Search for the cell housing the specified text and yield its (X, Y) center coordinate. 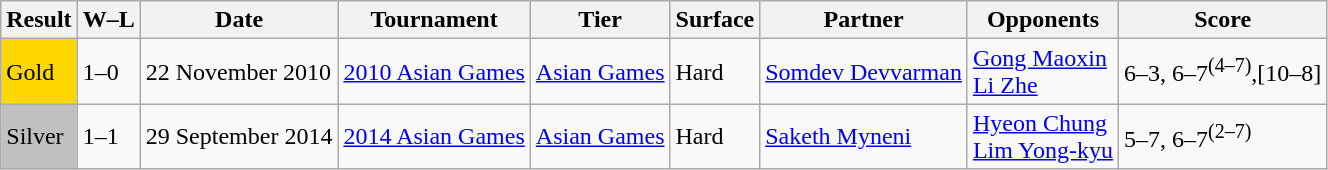
Tournament (434, 20)
Partner (864, 20)
Silver (39, 136)
29 September 2014 (239, 136)
Date (239, 20)
W–L (108, 20)
Hyeon Chung Lim Yong-kyu (1042, 136)
Saketh Myneni (864, 136)
1–0 (108, 72)
Opponents (1042, 20)
2010 Asian Games (434, 72)
Tier (600, 20)
22 November 2010 (239, 72)
Score (1223, 20)
6–3, 6–7(4–7),[10–8] (1223, 72)
Gong Maoxin Li Zhe (1042, 72)
5–7, 6–7(2–7) (1223, 136)
Gold (39, 72)
2014 Asian Games (434, 136)
Somdev Devvarman (864, 72)
Surface (715, 20)
1–1 (108, 136)
Result (39, 20)
